Capture the cell that displays the provided text and extract its [X, Y] central coordinate. 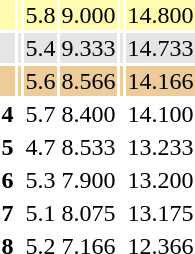
14.733 [160, 48]
5.1 [40, 213]
8.400 [88, 114]
7 [8, 213]
9.000 [88, 15]
5.3 [40, 180]
9.333 [88, 48]
13.233 [160, 147]
14.800 [160, 15]
5.6 [40, 81]
8.075 [88, 213]
5.7 [40, 114]
4.7 [40, 147]
14.100 [160, 114]
13.175 [160, 213]
4 [8, 114]
8.566 [88, 81]
5.8 [40, 15]
14.166 [160, 81]
5.4 [40, 48]
8.533 [88, 147]
5 [8, 147]
6 [8, 180]
7.900 [88, 180]
13.200 [160, 180]
